For the text-containing cell, return its midpoint in (x, y) coordinate format. 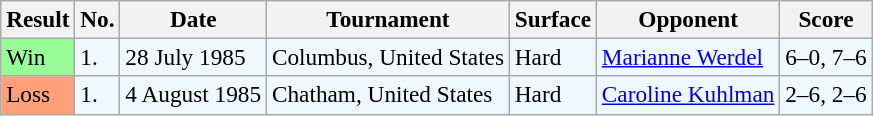
4 August 1985 (194, 95)
2–6, 2–6 (826, 95)
Loss (38, 95)
Chatham, United States (388, 95)
Columbus, United States (388, 57)
Win (38, 57)
Caroline Kuhlman (688, 95)
Tournament (388, 19)
Result (38, 19)
Date (194, 19)
Marianne Werdel (688, 57)
Score (826, 19)
28 July 1985 (194, 57)
6–0, 7–6 (826, 57)
No. (98, 19)
Opponent (688, 19)
Surface (552, 19)
